Provide the [X, Y] coordinate of the cell's center where the given text is located.  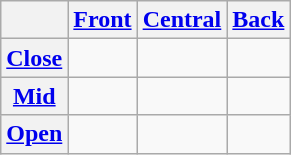
Back [258, 20]
Close [34, 58]
Open [34, 134]
Front [102, 20]
Mid [34, 96]
Central [182, 20]
